Provide the (X, Y) coordinate of the cell's center where the given text is located.  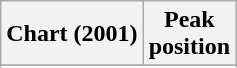
Chart (2001) (72, 34)
Peakposition (189, 34)
